For the text-containing cell, return its midpoint in [X, Y] coordinate format. 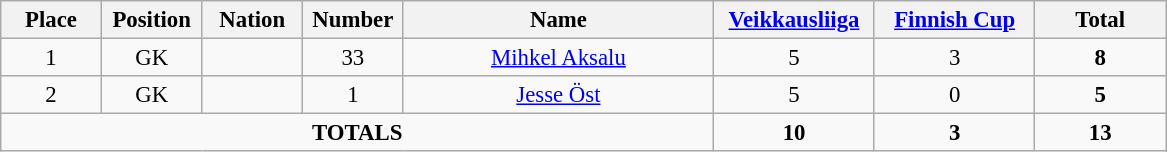
Veikkausliiga [794, 20]
33 [354, 58]
Number [354, 20]
8 [1100, 58]
2 [52, 95]
10 [794, 133]
Place [52, 20]
Name [558, 20]
13 [1100, 133]
Mihkel Aksalu [558, 58]
Total [1100, 20]
Finnish Cup [954, 20]
TOTALS [358, 133]
Jesse Öst [558, 95]
0 [954, 95]
Nation [252, 20]
Position [152, 20]
